Scan for the cell matching the given text and deliver its (x, y) coordinate at center. 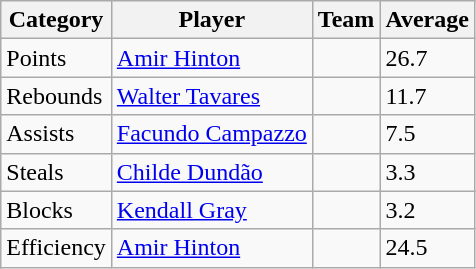
Rebounds (56, 96)
24.5 (428, 248)
Category (56, 20)
26.7 (428, 58)
11.7 (428, 96)
Efficiency (56, 248)
3.3 (428, 172)
Childe Dundão (212, 172)
Player (212, 20)
Assists (56, 134)
Walter Tavares (212, 96)
Blocks (56, 210)
Kendall Gray (212, 210)
Points (56, 58)
Team (346, 20)
Average (428, 20)
3.2 (428, 210)
Steals (56, 172)
Facundo Campazzo (212, 134)
7.5 (428, 134)
